Output the [X, Y] coordinate of the center of the cell containing the given text.  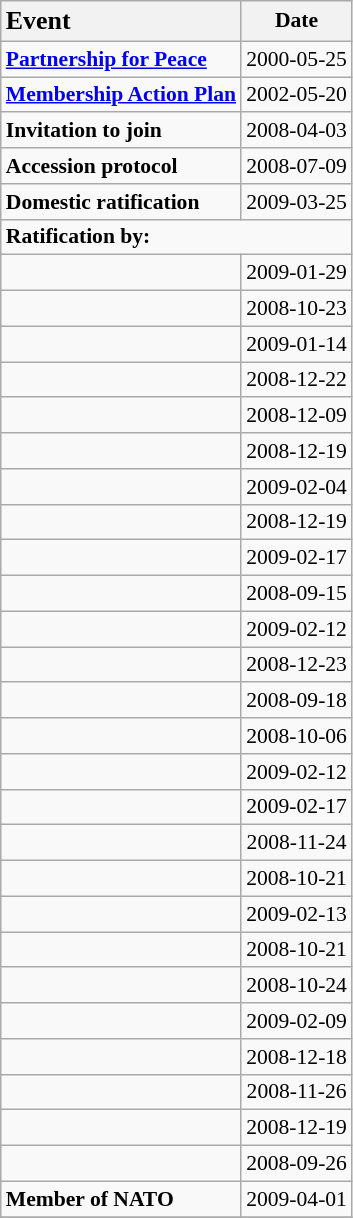
2009-03-25 [296, 202]
2008-09-26 [296, 1164]
2008-12-23 [296, 665]
2008-12-22 [296, 380]
Date [296, 21]
Membership Action Plan [121, 95]
2008-11-26 [296, 1092]
Accession protocol [121, 166]
2008-07-09 [296, 166]
2009-01-29 [296, 273]
Event [121, 21]
Partnership for Peace [121, 59]
2008-10-24 [296, 986]
2008-04-03 [296, 131]
2008-09-18 [296, 701]
Invitation to join [121, 131]
2009-02-09 [296, 1021]
2008-11-24 [296, 843]
2002-05-20 [296, 95]
2008-12-18 [296, 1057]
2009-02-04 [296, 487]
2000-05-25 [296, 59]
2008-10-23 [296, 309]
Ratification by: [176, 237]
2009-04-01 [296, 1199]
2008-10-06 [296, 736]
Member of NATO [121, 1199]
2009-01-14 [296, 344]
2008-12-09 [296, 416]
2009-02-13 [296, 914]
Domestic ratification [121, 202]
2008-09-15 [296, 594]
